Return [X, Y] of the center of cell containing provided text 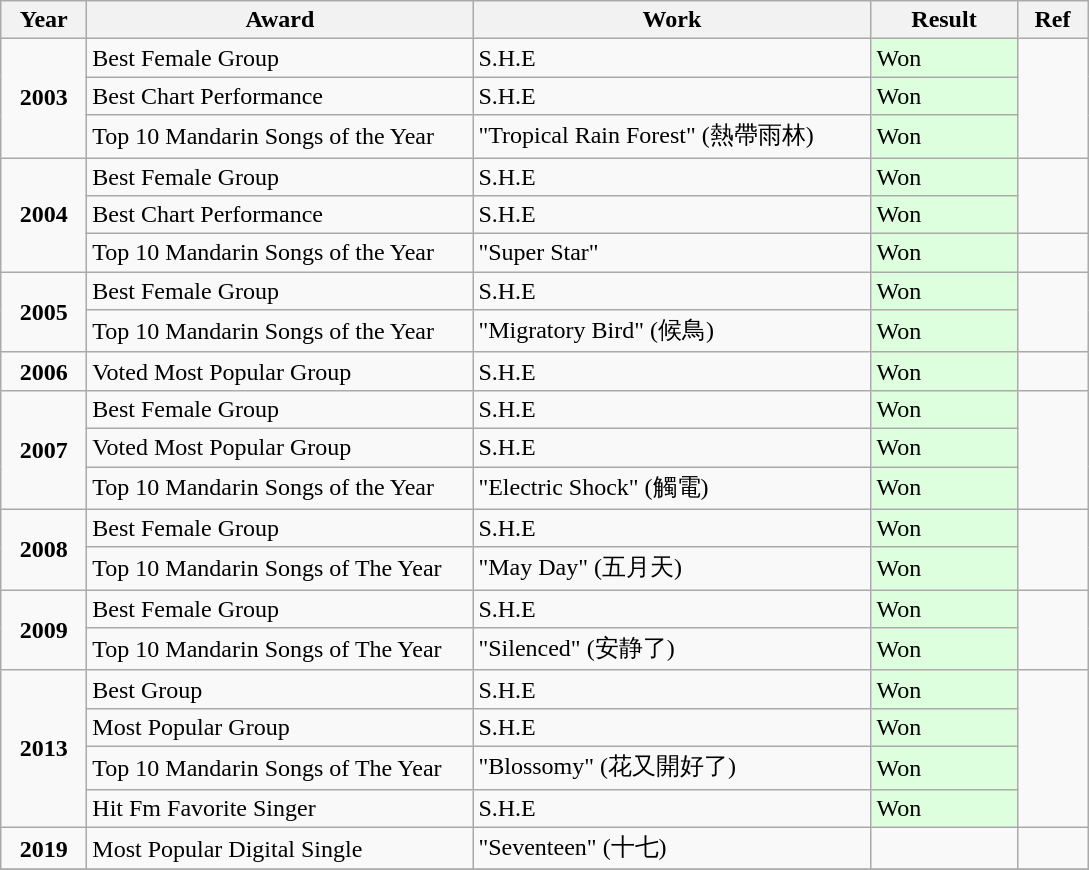
Most Popular Digital Single [280, 848]
Year [44, 20]
Hit Fm Favorite Singer [280, 808]
"Super Star" [672, 253]
Best Group [280, 689]
2019 [44, 848]
2003 [44, 98]
2013 [44, 748]
2005 [44, 312]
"Tropical Rain Forest" (熱帶雨林) [672, 136]
"Blossomy" (花又開好了) [672, 768]
Ref [1052, 20]
Most Popular Group [280, 727]
"Migratory Bird" (候鳥) [672, 332]
2004 [44, 215]
2006 [44, 371]
Award [280, 20]
2008 [44, 550]
"Seventeen" (十七) [672, 848]
2009 [44, 630]
Work [672, 20]
"May Day" (五月天) [672, 568]
"Silenced" (安静了) [672, 650]
"Electric Shock" (觸電) [672, 488]
Result [944, 20]
2007 [44, 450]
